Return the (X, Y) coordinate for the center point of the cell that contains the specified text.  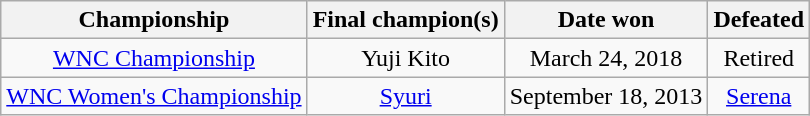
Yuji Kito (406, 58)
WNC Women's Championship (154, 96)
September 18, 2013 (606, 96)
Serena (759, 96)
Retired (759, 58)
Final champion(s) (406, 20)
Date won (606, 20)
Defeated (759, 20)
March 24, 2018 (606, 58)
Syuri (406, 96)
WNC Championship (154, 58)
Championship (154, 20)
